Find where the given text appears and provide that cell's center as [X, Y] coordinate. 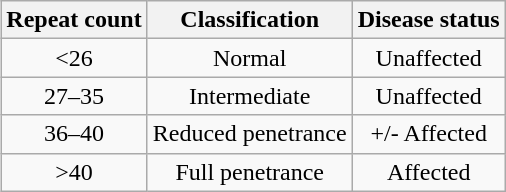
<26 [74, 58]
Intermediate [250, 96]
Full penetrance [250, 172]
Normal [250, 58]
Repeat count [74, 20]
Disease status [428, 20]
36–40 [74, 134]
27–35 [74, 96]
Classification [250, 20]
>40 [74, 172]
+/- Affected [428, 134]
Affected [428, 172]
Reduced penetrance [250, 134]
